Find where the given text appears and provide that cell's center as (X, Y) coordinate. 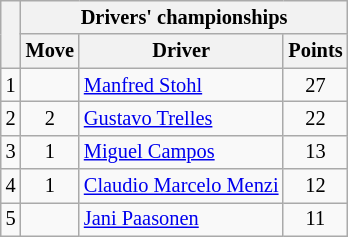
Gustavo Trelles (181, 118)
5 (11, 219)
Miguel Campos (181, 152)
3 (11, 152)
27 (315, 85)
Jani Paasonen (181, 219)
Manfred Stohl (181, 85)
12 (315, 186)
22 (315, 118)
Points (315, 51)
Move (50, 51)
13 (315, 152)
Driver (181, 51)
11 (315, 219)
Claudio Marcelo Menzi (181, 186)
Drivers' championships (184, 17)
4 (11, 186)
